Capture the cell that displays the provided text and extract its [x, y] central coordinate. 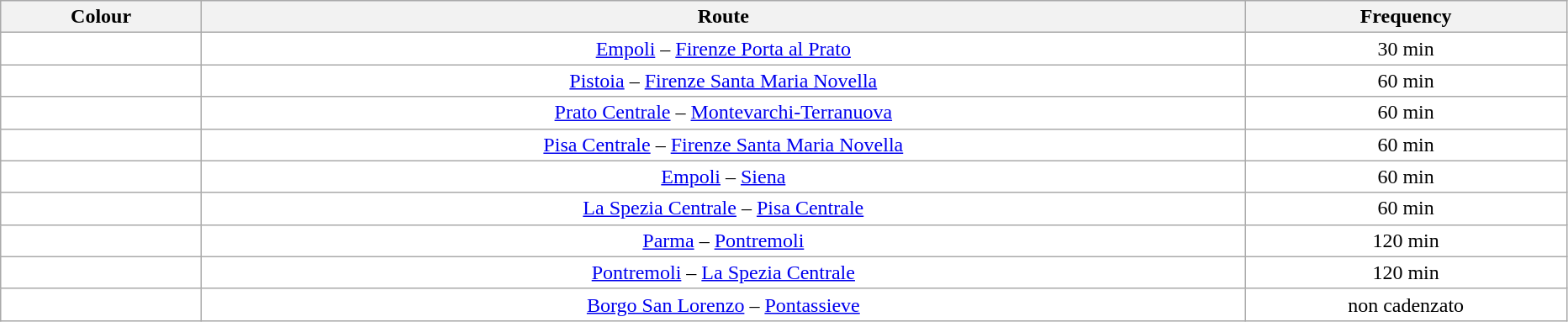
Empoli – Firenze Porta al Prato [724, 49]
Empoli – Siena [724, 177]
Frequency [1406, 17]
Route [724, 17]
Parma – Pontremoli [724, 240]
Colour [101, 17]
Pontremoli – La Spezia Centrale [724, 272]
30 min [1406, 49]
Prato Centrale – Montevarchi-Terranuova [724, 113]
Pisa Centrale – Firenze Santa Maria Novella [724, 145]
Pistoia – Firenze Santa Maria Novella [724, 81]
Borgo San Lorenzo – Pontassieve [724, 304]
La Spezia Centrale – Pisa Centrale [724, 209]
non cadenzato [1406, 304]
